Locate the cell with the specified text and output its [X, Y] center coordinate. 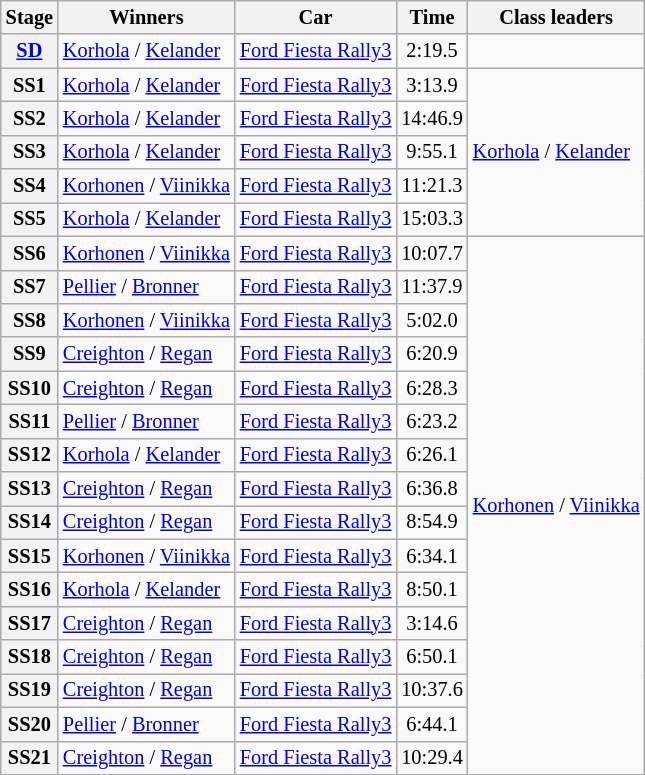
Stage [30, 17]
6:44.1 [432, 724]
5:02.0 [432, 320]
14:46.9 [432, 118]
SS10 [30, 388]
6:50.1 [432, 657]
8:54.9 [432, 522]
SS18 [30, 657]
6:34.1 [432, 556]
6:23.2 [432, 421]
10:07.7 [432, 253]
Car [316, 17]
10:37.6 [432, 690]
SS16 [30, 589]
SD [30, 51]
SS3 [30, 152]
SS19 [30, 690]
SS8 [30, 320]
6:36.8 [432, 489]
Time [432, 17]
SS7 [30, 287]
SS9 [30, 354]
SS4 [30, 186]
SS6 [30, 253]
6:26.1 [432, 455]
15:03.3 [432, 219]
8:50.1 [432, 589]
SS17 [30, 623]
SS12 [30, 455]
SS2 [30, 118]
10:29.4 [432, 758]
9:55.1 [432, 152]
SS11 [30, 421]
11:37.9 [432, 287]
6:28.3 [432, 388]
SS13 [30, 489]
SS14 [30, 522]
SS21 [30, 758]
2:19.5 [432, 51]
SS1 [30, 85]
SS5 [30, 219]
3:13.9 [432, 85]
SS15 [30, 556]
3:14.6 [432, 623]
6:20.9 [432, 354]
SS20 [30, 724]
Winners [146, 17]
11:21.3 [432, 186]
Class leaders [556, 17]
